Search for the cell housing the specified text and yield its [x, y] center coordinate. 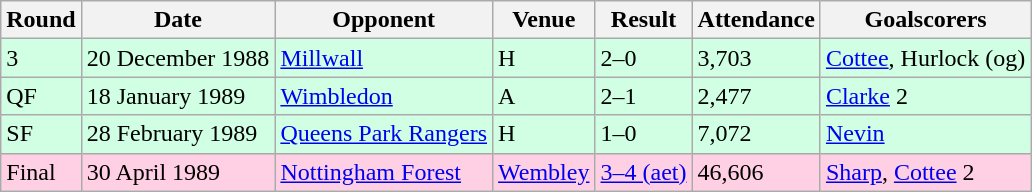
18 January 1989 [178, 96]
Date [178, 20]
Venue [544, 20]
46,606 [756, 172]
3–4 (aet) [644, 172]
Result [644, 20]
Millwall [384, 58]
Queens Park Rangers [384, 134]
Opponent [384, 20]
Cottee, Hurlock (og) [925, 58]
1–0 [644, 134]
SF [41, 134]
Round [41, 20]
30 April 1989 [178, 172]
A [544, 96]
Nottingham Forest [384, 172]
Wimbledon [384, 96]
QF [41, 96]
Final [41, 172]
20 December 1988 [178, 58]
Attendance [756, 20]
2–1 [644, 96]
Goalscorers [925, 20]
Clarke 2 [925, 96]
3 [41, 58]
Nevin [925, 134]
2,477 [756, 96]
Wembley [544, 172]
28 February 1989 [178, 134]
3,703 [756, 58]
Sharp, Cottee 2 [925, 172]
7,072 [756, 134]
2–0 [644, 58]
